Search for the cell housing the specified text and yield its (x, y) center coordinate. 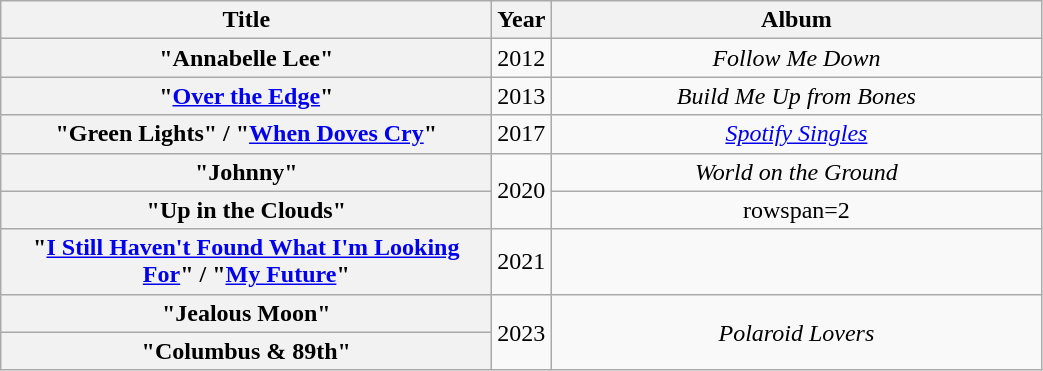
"Columbus & 89th" (246, 351)
Year (522, 20)
"Up in the Clouds" (246, 210)
Build Me Up from Bones (796, 96)
2013 (522, 96)
2021 (522, 262)
Polaroid Lovers (796, 332)
Album (796, 20)
"Green Lights" / "When Doves Cry" (246, 134)
Title (246, 20)
"I Still Haven't Found What I'm Looking For" / "My Future" (246, 262)
rowspan=2 (796, 210)
Follow Me Down (796, 58)
2017 (522, 134)
"Annabelle Lee" (246, 58)
2012 (522, 58)
World on the Ground (796, 172)
"Over the Edge" (246, 96)
2023 (522, 332)
2020 (522, 191)
"Johnny" (246, 172)
Spotify Singles (796, 134)
"Jealous Moon" (246, 313)
